Search for the cell housing the specified text and yield its [x, y] center coordinate. 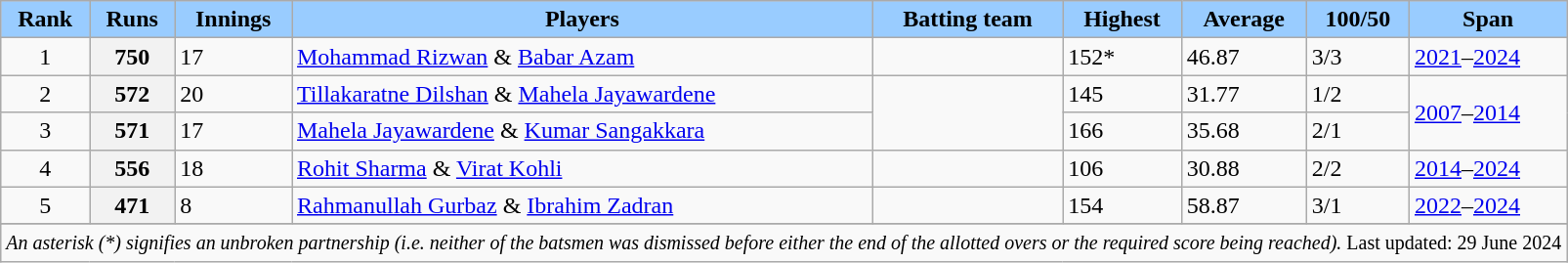
152* [1122, 57]
2 [45, 94]
Rohit Sharma & Virat Kohli [582, 168]
Average [1244, 20]
3/1 [1358, 205]
Batting team [967, 20]
Rank [45, 20]
46.87 [1244, 57]
1/2 [1358, 94]
154 [1122, 205]
31.77 [1244, 94]
2007–2014 [1487, 112]
145 [1122, 94]
4 [45, 168]
Highest [1122, 20]
Mahela Jayawardene & Kumar Sangakkara [582, 131]
Span [1487, 20]
166 [1122, 131]
2014–2024 [1487, 168]
30.88 [1244, 168]
106 [1122, 168]
556 [133, 168]
58.87 [1244, 205]
2/2 [1358, 168]
2/1 [1358, 131]
5 [45, 205]
3/3 [1358, 57]
2022–2024 [1487, 205]
3 [45, 131]
18 [233, 168]
Tillakaratne Dilshan & Mahela Jayawardene [582, 94]
Innings [233, 20]
35.68 [1244, 131]
20 [233, 94]
Runs [133, 20]
471 [133, 205]
Mohammad Rizwan & Babar Azam [582, 57]
100/50 [1358, 20]
8 [233, 205]
Players [582, 20]
Rahmanullah Gurbaz & Ibrahim Zadran [582, 205]
572 [133, 94]
571 [133, 131]
750 [133, 57]
1 [45, 57]
2021–2024 [1487, 57]
